For the text-containing cell, return its midpoint in (X, Y) coordinate format. 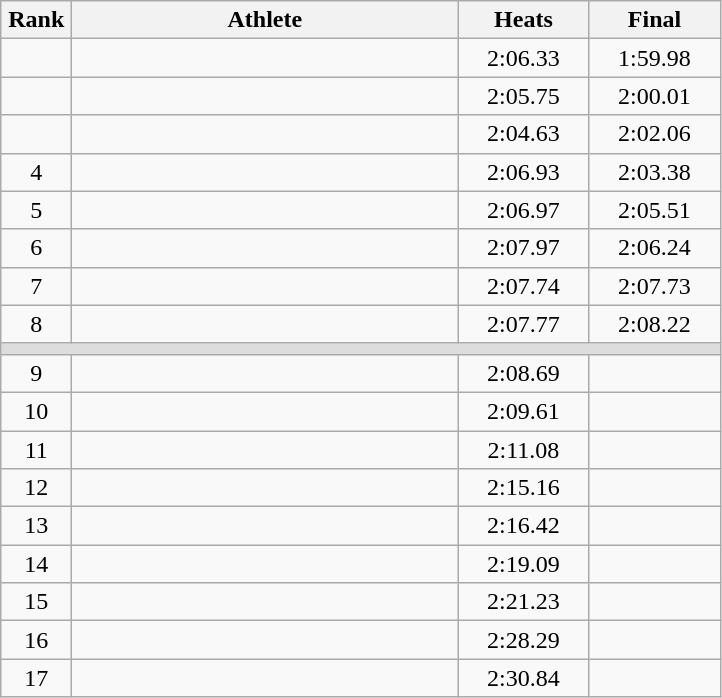
16 (36, 640)
2:09.61 (524, 411)
Heats (524, 20)
Athlete (265, 20)
5 (36, 210)
2:07.74 (524, 286)
2:15.16 (524, 488)
2:19.09 (524, 564)
2:08.69 (524, 373)
2:05.75 (524, 96)
8 (36, 324)
10 (36, 411)
2:08.22 (654, 324)
4 (36, 172)
2:04.63 (524, 134)
2:11.08 (524, 449)
14 (36, 564)
2:06.93 (524, 172)
2:06.97 (524, 210)
2:21.23 (524, 602)
2:06.33 (524, 58)
2:05.51 (654, 210)
Final (654, 20)
2:02.06 (654, 134)
9 (36, 373)
17 (36, 678)
12 (36, 488)
2:07.97 (524, 248)
6 (36, 248)
2:30.84 (524, 678)
2:00.01 (654, 96)
13 (36, 526)
11 (36, 449)
7 (36, 286)
2:16.42 (524, 526)
2:28.29 (524, 640)
2:07.73 (654, 286)
2:07.77 (524, 324)
2:06.24 (654, 248)
1:59.98 (654, 58)
2:03.38 (654, 172)
Rank (36, 20)
15 (36, 602)
